Output the (x, y) coordinate of the center of the cell containing the given text.  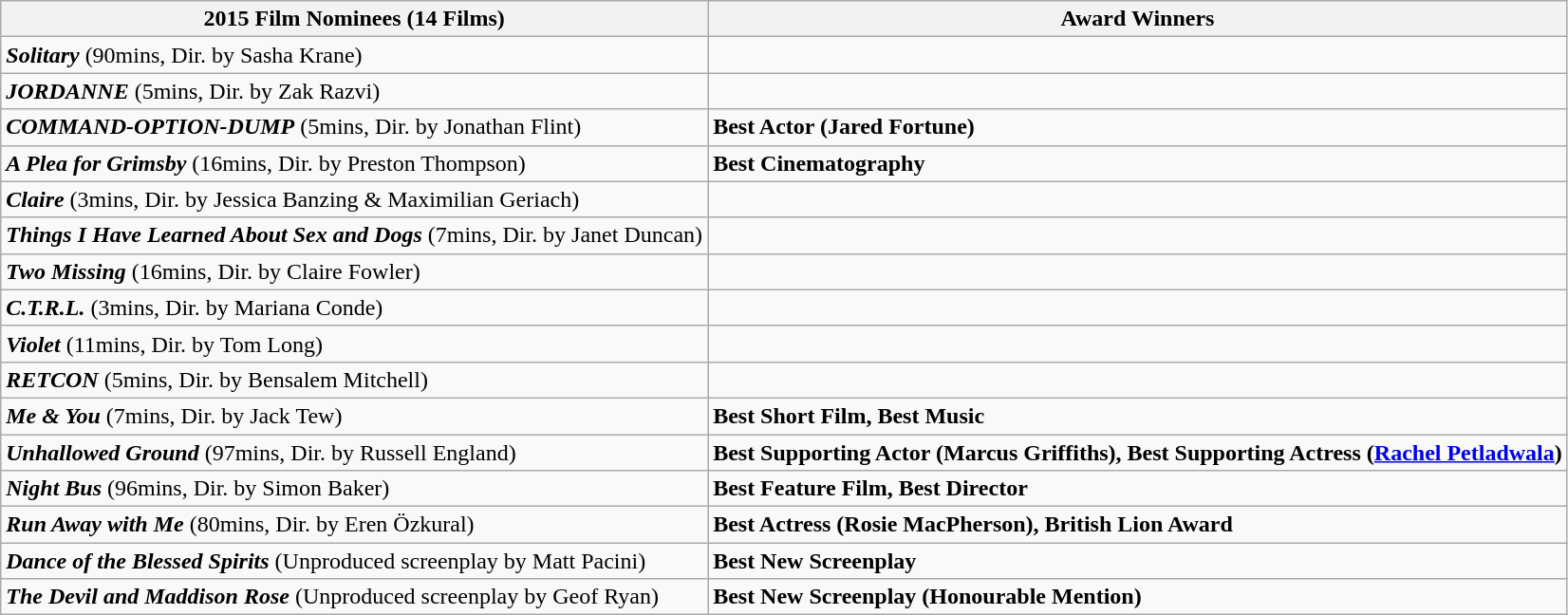
Me & You (7mins, Dir. by Jack Tew) (355, 416)
Run Away with Me (80mins, Dir. by Eren Özkural) (355, 525)
Dance of the Blessed Spirits (Unproduced screenplay by Matt Pacini) (355, 561)
2015 Film Nominees (14 Films) (355, 19)
Best Cinematography (1138, 163)
Violet (11mins, Dir. by Tom Long) (355, 344)
C.T.R.L. (3mins, Dir. by Mariana Conde) (355, 307)
Two Missing (16mins, Dir. by Claire Fowler) (355, 271)
Best Short Film, Best Music (1138, 416)
Unhallowed Ground (97mins, Dir. by Russell England) (355, 453)
Best Feature Film, Best Director (1138, 489)
Claire (3mins, Dir. by Jessica Banzing & Maximilian Geriach) (355, 199)
COMMAND-OPTION-DUMP (5mins, Dir. by Jonathan Flint) (355, 127)
Best Actor (Jared Fortune) (1138, 127)
Solitary (90mins, Dir. by Sasha Krane) (355, 55)
RETCON (5mins, Dir. by Bensalem Mitchell) (355, 380)
Best New Screenplay (Honourable Mention) (1138, 597)
Best Actress (Rosie MacPherson), British Lion Award (1138, 525)
Award Winners (1138, 19)
JORDANNE (5mins, Dir. by Zak Razvi) (355, 91)
A Plea for Grimsby (16mins, Dir. by Preston Thompson) (355, 163)
Best New Screenplay (1138, 561)
Night Bus (96mins, Dir. by Simon Baker) (355, 489)
The Devil and Maddison Rose (Unproduced screenplay by Geof Ryan) (355, 597)
Things I Have Learned About Sex and Dogs (7mins, Dir. by Janet Duncan) (355, 235)
Best Supporting Actor (Marcus Griffiths), Best Supporting Actress (Rachel Petladwala) (1138, 453)
